Determine the (x, y) coordinate at the center of the cell enclosing the given text.  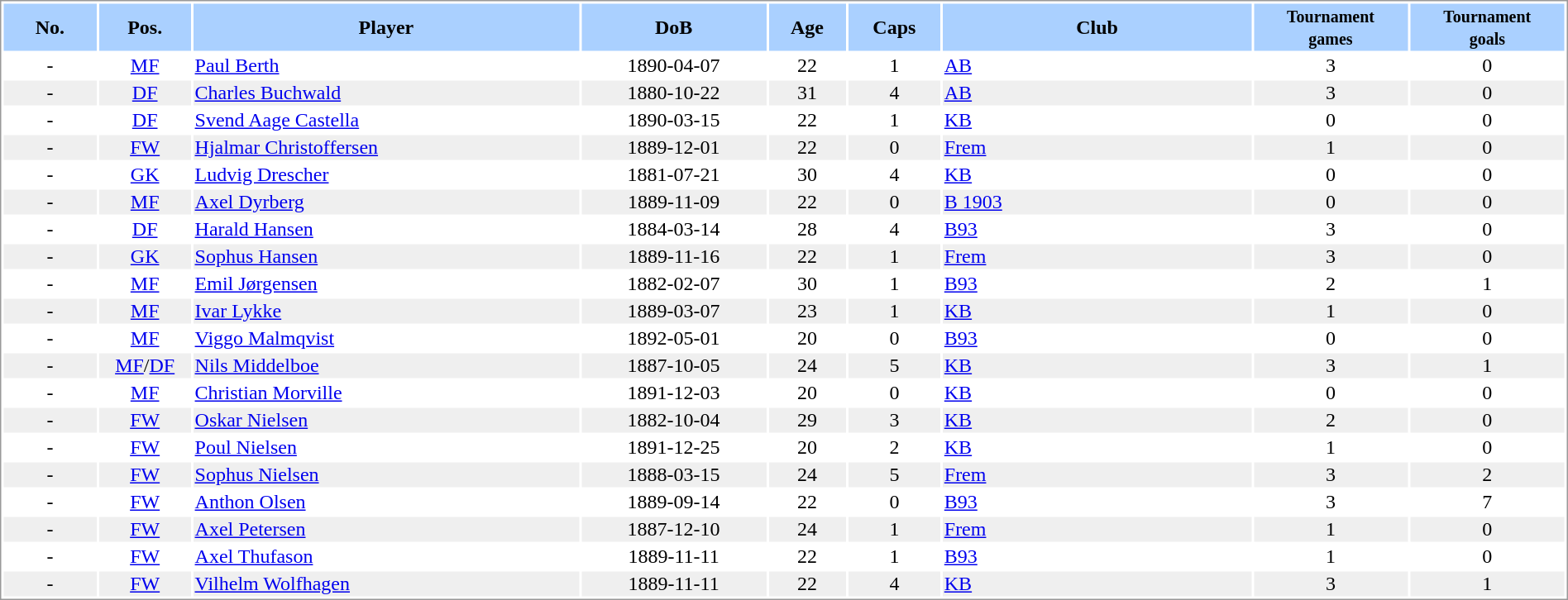
B 1903 (1097, 202)
29 (807, 421)
Ivar Lykke (386, 312)
Age (807, 26)
23 (807, 312)
Tournamentgames (1331, 26)
1882-02-07 (674, 283)
1892-05-01 (674, 338)
Ludvig Drescher (386, 174)
Charles Buchwald (386, 93)
1889-03-07 (674, 312)
Emil Jørgensen (386, 283)
MF/DF (145, 366)
Viggo Malmqvist (386, 338)
Christian Morville (386, 393)
1890-04-07 (674, 65)
1882-10-04 (674, 421)
1889-11-16 (674, 257)
Oskar Nielsen (386, 421)
Sophus Hansen (386, 257)
1884-03-14 (674, 229)
1880-10-22 (674, 93)
Svend Aage Castella (386, 120)
7 (1487, 502)
Paul Berth (386, 65)
1889-12-01 (674, 148)
Hjalmar Christoffersen (386, 148)
Tournamentgoals (1487, 26)
1887-12-10 (674, 530)
1881-07-21 (674, 174)
1888-03-15 (674, 475)
Harald Hansen (386, 229)
Nils Middelboe (386, 366)
1891-12-25 (674, 447)
Axel Petersen (386, 530)
1889-11-09 (674, 202)
Anthon Olsen (386, 502)
Caps (895, 26)
1889-09-14 (674, 502)
1891-12-03 (674, 393)
Pos. (145, 26)
Axel Thufason (386, 556)
Sophus Nielsen (386, 475)
Vilhelm Wolfhagen (386, 584)
28 (807, 229)
31 (807, 93)
Poul Nielsen (386, 447)
Player (386, 26)
1890-03-15 (674, 120)
Axel Dyrberg (386, 202)
No. (50, 26)
DoB (674, 26)
1887-10-05 (674, 366)
Club (1097, 26)
